Search for the cell housing the specified text and yield its (X, Y) center coordinate. 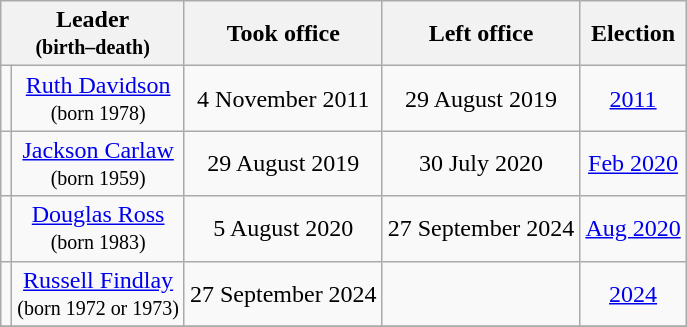
Feb 2020 (633, 164)
2011 (633, 98)
Election (633, 34)
Jackson Carlaw(born 1959) (98, 164)
30 July 2020 (481, 164)
Aug 2020 (633, 228)
Russell Findlay(born 1972 or 1973) (98, 294)
2024 (633, 294)
4 November 2011 (283, 98)
Left office (481, 34)
Took office (283, 34)
5 August 2020 (283, 228)
Ruth Davidson(born 1978) (98, 98)
Leader(birth–death) (93, 34)
Douglas Ross(born 1983) (98, 228)
